Scan for the cell matching the given text and deliver its [x, y] coordinate at center. 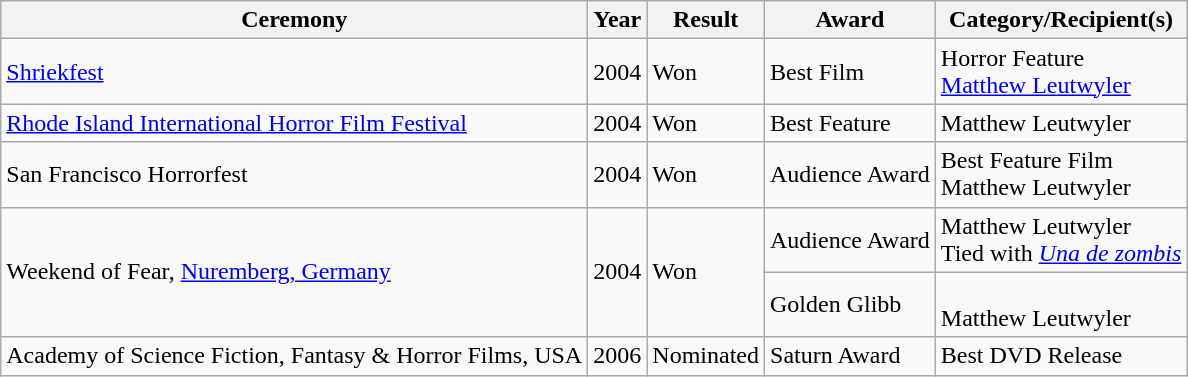
San Francisco Horrorfest [294, 174]
Rhode Island International Horror Film Festival [294, 123]
Year [618, 20]
Best Film [850, 72]
Academy of Science Fiction, Fantasy & Horror Films, USA [294, 356]
Best DVD Release [1061, 356]
Ceremony [294, 20]
Shriekfest [294, 72]
Nominated [706, 356]
Saturn Award [850, 356]
Golden Glibb [850, 304]
Horror FeatureMatthew Leutwyler [1061, 72]
Best Feature FilmMatthew Leutwyler [1061, 174]
Award [850, 20]
Category/Recipient(s) [1061, 20]
Weekend of Fear, Nuremberg, Germany [294, 272]
Best Feature [850, 123]
Result [706, 20]
2006 [618, 356]
Matthew LeutwylerTied with Una de zombis [1061, 240]
